Locate the cell with the specified text and output its (X, Y) center coordinate. 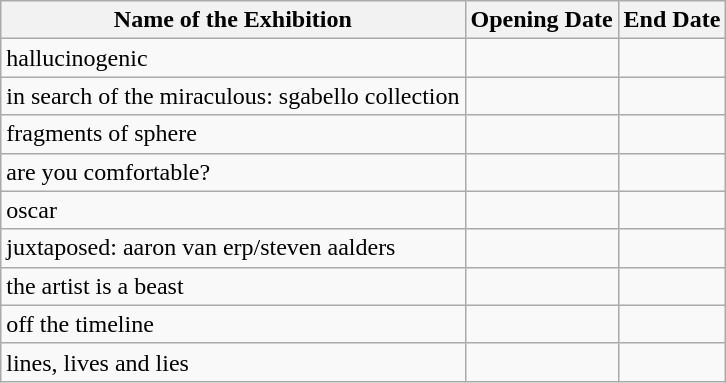
juxtaposed: aaron van erp/steven aalders (233, 248)
lines, lives and lies (233, 362)
oscar (233, 210)
hallucinogenic (233, 58)
fragments of sphere (233, 134)
the artist is a beast (233, 286)
off the timeline (233, 324)
End Date (672, 20)
Opening Date (542, 20)
are you comfortable? (233, 172)
Name of the Exhibition (233, 20)
in search of the miraculous: sgabello collection (233, 96)
